Locate the cell with the specified text and output its (X, Y) center coordinate. 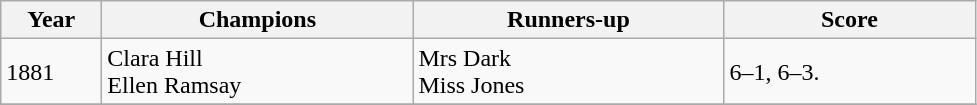
Clara Hill Ellen Ramsay (258, 72)
Runners-up (568, 20)
Mrs Dark Miss Jones (568, 72)
Champions (258, 20)
Score (850, 20)
Year (52, 20)
6–1, 6–3. (850, 72)
1881 (52, 72)
